Locate the cell with the specified text and output its (X, Y) center coordinate. 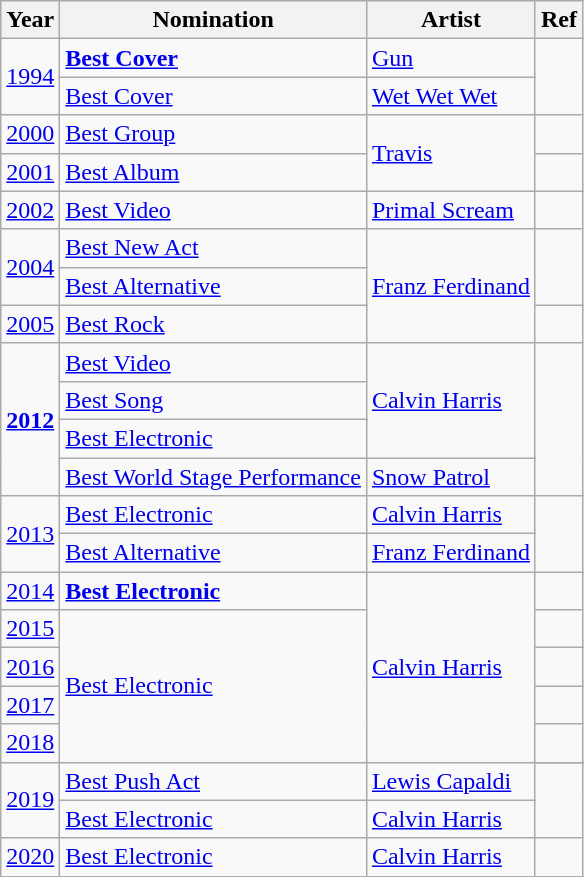
Best Rock (214, 324)
2014 (30, 591)
Primal Scream (450, 210)
Best World Stage Performance (214, 477)
Best New Act (214, 248)
Snow Patrol (450, 477)
2004 (30, 267)
2002 (30, 210)
2001 (30, 172)
Travis (450, 153)
2020 (30, 857)
2015 (30, 629)
2017 (30, 705)
2016 (30, 667)
Year (30, 20)
Ref (558, 20)
Nomination (214, 20)
Gun (450, 58)
2000 (30, 134)
Best Album (214, 172)
1994 (30, 77)
Artist (450, 20)
Best Group (214, 134)
2013 (30, 534)
2018 (30, 743)
Best Song (214, 400)
2019 (30, 800)
Best Push Act (214, 781)
Wet Wet Wet (450, 96)
Lewis Capaldi (450, 781)
2005 (30, 324)
2012 (30, 419)
